Provide the [X, Y] coordinate of the cell's center where the given text is located.  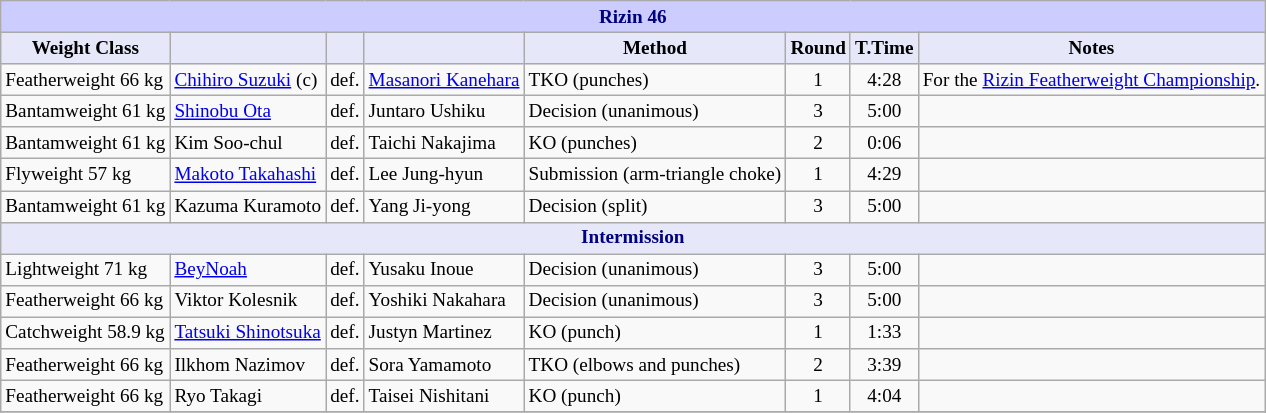
Makoto Takahashi [248, 175]
Round [818, 48]
Ryo Takagi [248, 396]
Kim Soo-chul [248, 143]
Decision (split) [655, 206]
Tatsuki Shinotsuka [248, 333]
Submission (arm-triangle choke) [655, 175]
Rizin 46 [633, 17]
Juntaro Ushiku [444, 111]
Catchweight 58.9 kg [86, 333]
Taisei Nishitani [444, 396]
Method [655, 48]
Lee Jung-hyun [444, 175]
For the Rizin Featherweight Championship. [1092, 80]
Intermission [633, 238]
1:33 [884, 333]
Ilkhom Nazimov [248, 365]
0:06 [884, 143]
Shinobu Ota [248, 111]
Yusaku Inoue [444, 270]
Lightweight 71 kg [86, 270]
3:39 [884, 365]
Yang Ji-yong [444, 206]
Weight Class [86, 48]
BeyNoah [248, 270]
Kazuma Kuramoto [248, 206]
T.Time [884, 48]
TKO (elbows and punches) [655, 365]
Chihiro Suzuki (c) [248, 80]
TKO (punches) [655, 80]
Yoshiki Nakahara [444, 301]
4:04 [884, 396]
4:28 [884, 80]
Flyweight 57 kg [86, 175]
4:29 [884, 175]
Masanori Kanehara [444, 80]
Notes [1092, 48]
Taichi Nakajima [444, 143]
Justyn Martinez [444, 333]
KO (punches) [655, 143]
Viktor Kolesnik [248, 301]
Sora Yamamoto [444, 365]
